Output the [x, y] coordinate of the center of the cell containing the given text.  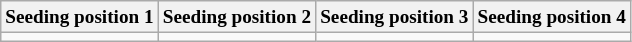
Seeding position 1 [80, 17]
Seeding position 2 [236, 17]
Seeding position 3 [394, 17]
Seeding position 4 [552, 17]
